Search for the cell housing the specified text and yield its (x, y) center coordinate. 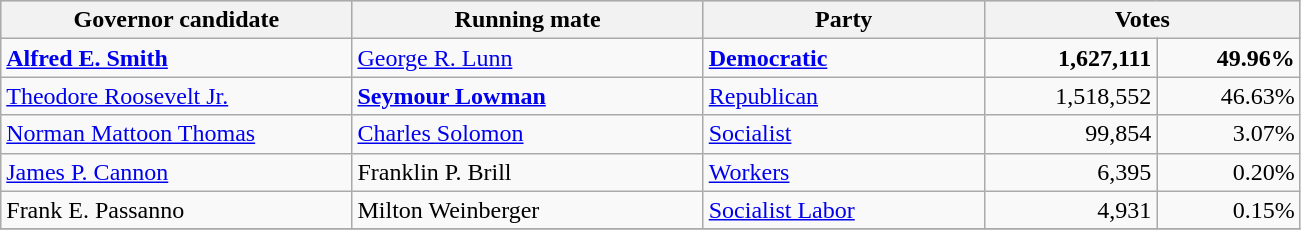
Alfred E. Smith (176, 58)
0.20% (1229, 172)
46.63% (1229, 96)
1,518,552 (1070, 96)
Franklin P. Brill (528, 172)
Workers (844, 172)
Party (844, 20)
Seymour Lowman (528, 96)
Running mate (528, 20)
4,931 (1070, 210)
Democratic (844, 58)
49.96% (1229, 58)
Socialist Labor (844, 210)
Republican (844, 96)
Governor candidate (176, 20)
6,395 (1070, 172)
Charles Solomon (528, 134)
Milton Weinberger (528, 210)
Norman Mattoon Thomas (176, 134)
Socialist (844, 134)
Frank E. Passanno (176, 210)
99,854 (1070, 134)
Theodore Roosevelt Jr. (176, 96)
Votes (1142, 20)
1,627,111 (1070, 58)
0.15% (1229, 210)
George R. Lunn (528, 58)
James P. Cannon (176, 172)
3.07% (1229, 134)
